Return the (x, y) coordinate for the center point of the cell that contains the specified text.  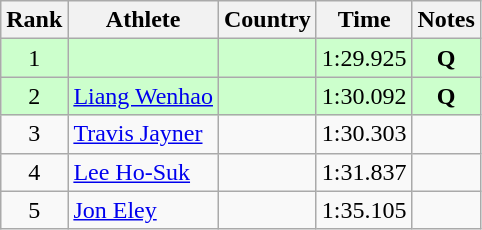
1:29.925 (364, 58)
5 (34, 210)
4 (34, 172)
Liang Wenhao (144, 96)
Travis Jayner (144, 134)
1:30.303 (364, 134)
3 (34, 134)
Time (364, 20)
1:30.092 (364, 96)
1 (34, 58)
2 (34, 96)
1:31.837 (364, 172)
Athlete (144, 20)
Rank (34, 20)
Lee Ho-Suk (144, 172)
Notes (446, 20)
1:35.105 (364, 210)
Jon Eley (144, 210)
Country (268, 20)
